Provide the (X, Y) coordinate of the cell's center where the given text is located.  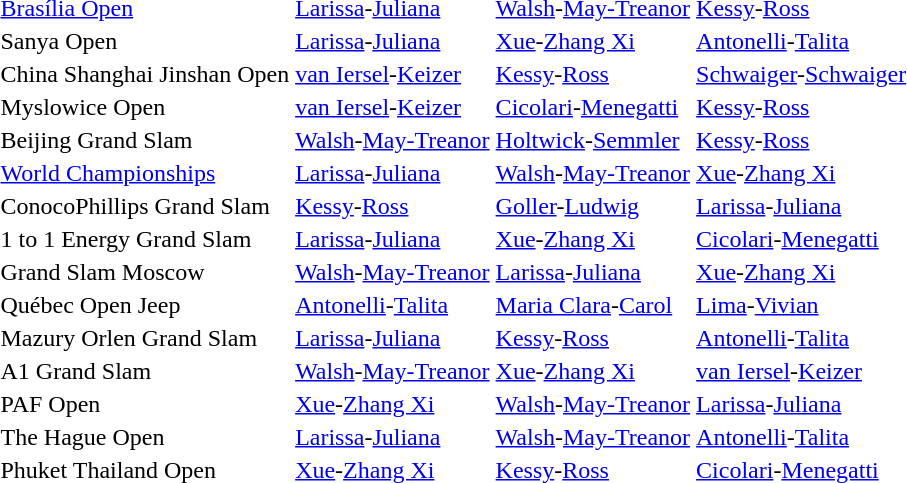
Antonelli-Talita (392, 305)
Goller-Ludwig (592, 206)
Cicolari-Menegatti (592, 107)
Holtwick-Semmler (592, 140)
Maria Clara-Carol (592, 305)
